Pinpoint the cell where the given text exists, returning its (X, Y) midpoint coordinate. 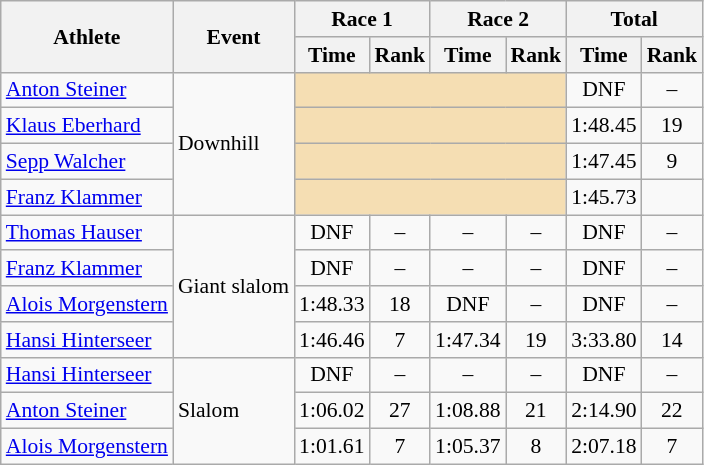
1:06.02 (332, 411)
8 (536, 447)
1:08.88 (468, 411)
1:05.37 (468, 447)
14 (672, 340)
1:46.46 (332, 340)
1:48.33 (332, 304)
18 (400, 304)
3:33.80 (604, 340)
Event (234, 36)
1:48.45 (604, 126)
2:14.90 (604, 411)
Downhill (234, 143)
Thomas Hauser (87, 233)
1:47.45 (604, 162)
Race 1 (362, 19)
22 (672, 411)
Slalom (234, 410)
21 (536, 411)
1:47.34 (468, 340)
Athlete (87, 36)
1:45.73 (604, 197)
Race 2 (498, 19)
Sepp Walcher (87, 162)
27 (400, 411)
9 (672, 162)
2:07.18 (604, 447)
Total (634, 19)
Giant slalom (234, 286)
1:01.61 (332, 447)
Klaus Eberhard (87, 126)
